From the cell containing the given text, extract its center point as [X, Y] coordinate. 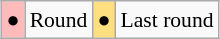
Last round [168, 20]
Round [59, 20]
